Extract the [X, Y] coordinate from the center of the cell holding the provided text.  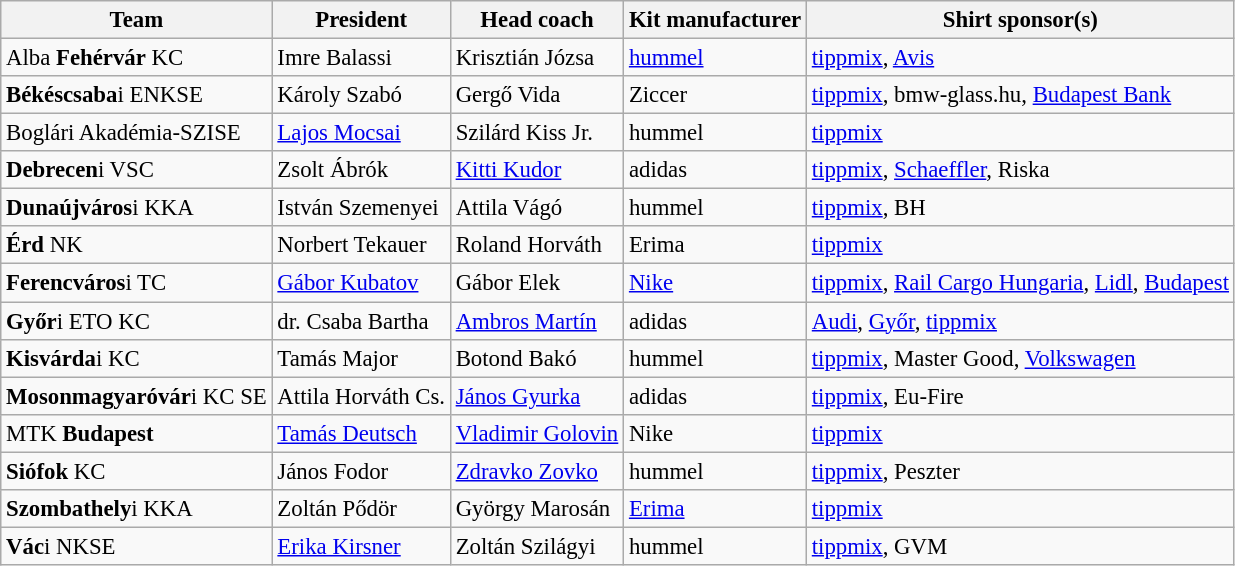
Érd NK [136, 245]
Krisztián Józsa [536, 58]
Váci NKSE [136, 546]
Károly Szabó [361, 95]
Zoltán Szilágyi [536, 546]
Audi, Győr, tippmix [1020, 321]
János Fodor [361, 471]
MTK Budapest [136, 433]
President [361, 20]
Zoltán Pődör [361, 509]
tippmix, Eu-Fire [1020, 396]
tippmix, Master Good, Volkswagen [1020, 358]
Gábor Kubatov [361, 283]
Tamás Deutsch [361, 433]
Tamás Major [361, 358]
Boglári Akadémia-SZISE [136, 133]
Alba Fehérvár KC [136, 58]
Ambros Martín [536, 321]
Zsolt Ábrók [361, 170]
Erika Kirsner [361, 546]
Gábor Elek [536, 283]
Győri ETO KC [136, 321]
Mosonmagyaróvári KC SE [136, 396]
Szilárd Kiss Jr. [536, 133]
tippmix, Avis [1020, 58]
Zdravko Zovko [536, 471]
Attila Horváth Cs. [361, 396]
Kitti Kudor [536, 170]
Kit manufacturer [716, 20]
Dunaújvárosi KKA [136, 208]
tippmix, GVM [1020, 546]
Békéscsabai ENKSE [136, 95]
Lajos Mocsai [361, 133]
tippmix, Peszter [1020, 471]
Imre Balassi [361, 58]
Debreceni VSC [136, 170]
tippmix, BH [1020, 208]
Team [136, 20]
Attila Vágó [536, 208]
István Szemenyei [361, 208]
Kisvárdai KC [136, 358]
Siófok KC [136, 471]
György Marosán [536, 509]
Shirt sponsor(s) [1020, 20]
Norbert Tekauer [361, 245]
Ziccer [716, 95]
tippmix, Schaeffler, Riska [1020, 170]
dr. Csaba Bartha [361, 321]
Botond Bakó [536, 358]
Head coach [536, 20]
Vladimir Golovin [536, 433]
tippmix, bmw-glass.hu, Budapest Bank [1020, 95]
Ferencvárosi TC [136, 283]
Gergő Vida [536, 95]
tippmix, Rail Cargo Hungaria, Lidl, Budapest [1020, 283]
Szombathelyi KKA [136, 509]
János Gyurka [536, 396]
Roland Horváth [536, 245]
